For the text-containing cell, return its midpoint in (x, y) coordinate format. 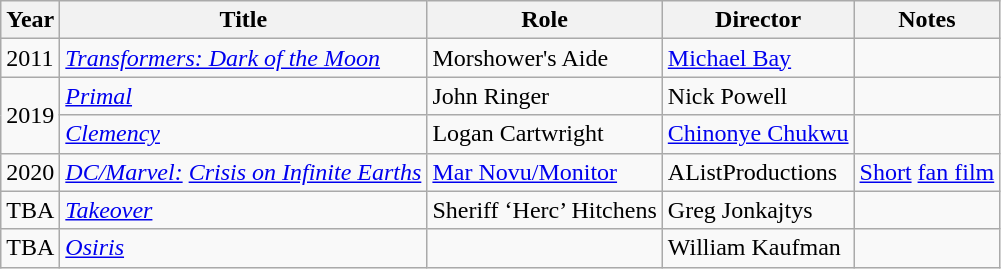
Chinonye Chukwu (758, 134)
2019 (30, 115)
Takeover (244, 210)
Osiris (244, 248)
Short fan film (927, 172)
DC/Marvel: Crisis on Infinite Earths (244, 172)
Transformers: Dark of the Moon (244, 58)
Clemency (244, 134)
Nick Powell (758, 96)
AListProductions (758, 172)
Michael Bay (758, 58)
Morshower's Aide (544, 58)
Sheriff ‘Herc’ Hitchens (544, 210)
Title (244, 20)
Notes (927, 20)
Greg Jonkajtys (758, 210)
2020 (30, 172)
John Ringer (544, 96)
Mar Novu/Monitor (544, 172)
Role (544, 20)
2011 (30, 58)
Logan Cartwright (544, 134)
Director (758, 20)
Year (30, 20)
William Kaufman (758, 248)
Primal (244, 96)
